Detect which cell encompasses the target text, then output its [x, y] center coordinate. 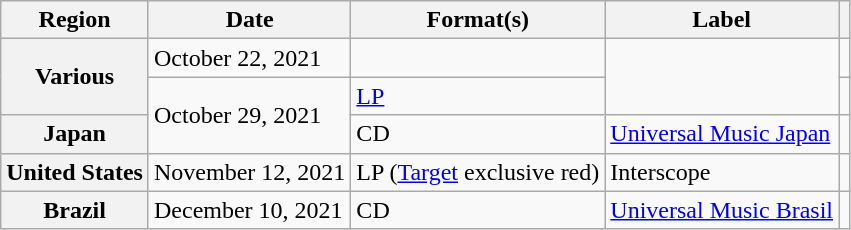
Various [75, 77]
Universal Music Brasil [722, 210]
December 10, 2021 [249, 210]
LP [478, 96]
United States [75, 172]
Date [249, 20]
Interscope [722, 172]
Japan [75, 134]
Format(s) [478, 20]
LP (Target exclusive red) [478, 172]
Universal Music Japan [722, 134]
Brazil [75, 210]
October 29, 2021 [249, 115]
Label [722, 20]
November 12, 2021 [249, 172]
Region [75, 20]
October 22, 2021 [249, 58]
